For the text-containing cell, return its midpoint in (x, y) coordinate format. 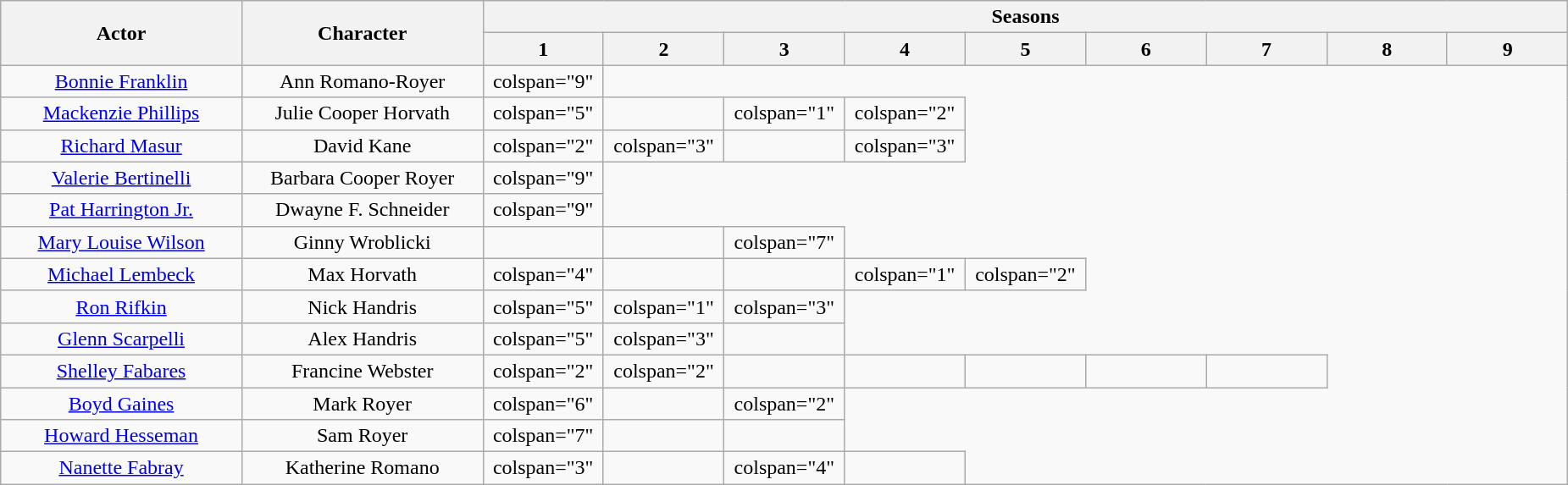
Max Horvath (363, 274)
Dwayne F. Schneider (363, 210)
Character (363, 33)
4 (905, 49)
Pat Harrington Jr. (122, 210)
Seasons (1025, 17)
Ron Rifkin (122, 306)
9 (1508, 49)
Francine Webster (363, 371)
Mary Louise Wilson (122, 242)
Sam Royer (363, 436)
Ann Romano-Royer (363, 81)
Bonnie Franklin (122, 81)
Julie Cooper Horvath (363, 113)
David Kane (363, 146)
2 (663, 49)
6 (1146, 49)
Shelley Fabares (122, 371)
Glenn Scarpelli (122, 339)
Nanette Fabray (122, 468)
Barbara Cooper Royer (363, 178)
Mark Royer (363, 404)
Valerie Bertinelli (122, 178)
colspan="6" (543, 404)
5 (1025, 49)
Richard Masur (122, 146)
3 (784, 49)
Alex Handris (363, 339)
Michael Lembeck (122, 274)
Katherine Romano (363, 468)
Actor (122, 33)
Howard Hesseman (122, 436)
Ginny Wroblicki (363, 242)
Mackenzie Phillips (122, 113)
Boyd Gaines (122, 404)
7 (1266, 49)
1 (543, 49)
8 (1387, 49)
Nick Handris (363, 306)
